Scan for the cell matching the given text and deliver its [X, Y] coordinate at center. 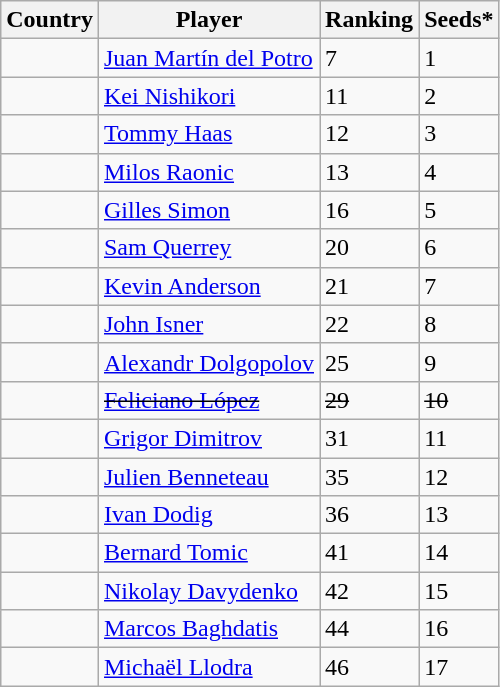
8 [459, 324]
9 [459, 362]
6 [459, 248]
15 [459, 591]
Ivan Dodig [208, 515]
Marcos Baghdatis [208, 629]
Tommy Haas [208, 134]
22 [370, 324]
10 [459, 400]
25 [370, 362]
Michaël Llodra [208, 667]
Country [50, 20]
3 [459, 134]
2 [459, 96]
Ranking [370, 20]
29 [370, 400]
42 [370, 591]
21 [370, 286]
5 [459, 210]
Milos Raonic [208, 172]
Seeds* [459, 20]
46 [370, 667]
1 [459, 58]
Player [208, 20]
Sam Querrey [208, 248]
14 [459, 553]
John Isner [208, 324]
Kevin Anderson [208, 286]
20 [370, 248]
Julien Benneteau [208, 477]
4 [459, 172]
41 [370, 553]
Feliciano López [208, 400]
Gilles Simon [208, 210]
Grigor Dimitrov [208, 438]
35 [370, 477]
17 [459, 667]
Bernard Tomic [208, 553]
Nikolay Davydenko [208, 591]
Kei Nishikori [208, 96]
44 [370, 629]
Alexandr Dolgopolov [208, 362]
36 [370, 515]
Juan Martín del Potro [208, 58]
31 [370, 438]
